Return the (x, y) coordinate for the center point of the cell that contains the specified text.  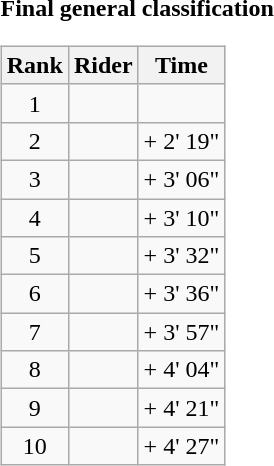
6 (34, 294)
+ 4' 21" (182, 408)
+ 4' 04" (182, 370)
9 (34, 408)
+ 3' 06" (182, 179)
Rider (103, 65)
7 (34, 332)
+ 3' 36" (182, 294)
+ 3' 10" (182, 217)
+ 4' 27" (182, 446)
5 (34, 256)
Time (182, 65)
2 (34, 141)
+ 3' 57" (182, 332)
+ 2' 19" (182, 141)
10 (34, 446)
Rank (34, 65)
3 (34, 179)
8 (34, 370)
+ 3' 32" (182, 256)
1 (34, 103)
4 (34, 217)
